Find where the given text appears and provide that cell's center as (x, y) coordinate. 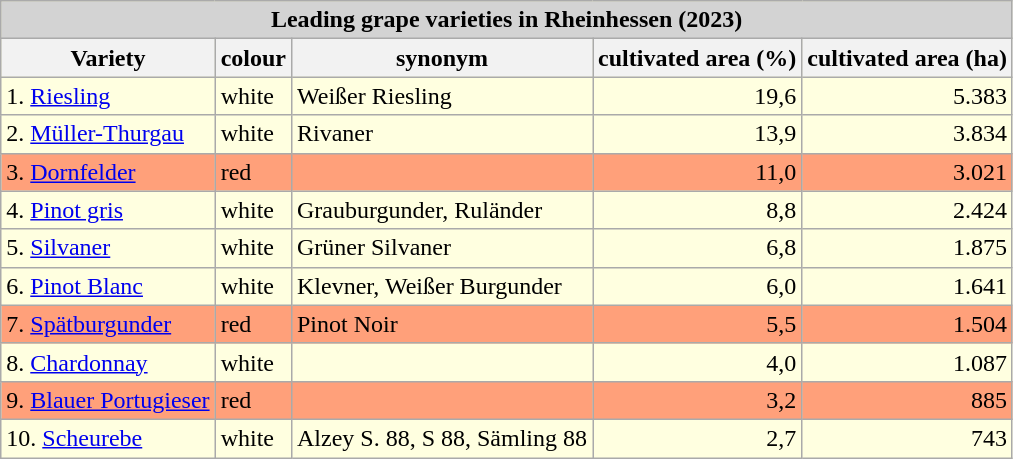
6,0 (698, 286)
3.021 (908, 172)
Klevner, Weißer Burgunder (442, 286)
Weißer Riesling (442, 96)
Alzey S. 88, S 88, Sämling 88 (442, 438)
Rivaner (442, 134)
885 (908, 400)
9. Blauer Portugieser (108, 400)
Variety (108, 58)
8,8 (698, 210)
10. Scheurebe (108, 438)
743 (908, 438)
synonym (442, 58)
1.641 (908, 286)
6. Pinot Blanc (108, 286)
cultivated area (%) (698, 58)
1.087 (908, 362)
1. Riesling (108, 96)
4. Pinot gris (108, 210)
1.504 (908, 324)
5,5 (698, 324)
19,6 (698, 96)
11,0 (698, 172)
5.383 (908, 96)
2,7 (698, 438)
cultivated area (ha) (908, 58)
2. Müller-Thurgau (108, 134)
7. Spätburgunder (108, 324)
3.834 (908, 134)
4,0 (698, 362)
Grauburgunder, Ruländer (442, 210)
1.875 (908, 248)
3. Dornfelder (108, 172)
colour (253, 58)
Pinot Noir (442, 324)
Grüner Silvaner (442, 248)
6,8 (698, 248)
Leading grape varieties in Rheinhessen (2023) (507, 20)
5. Silvaner (108, 248)
8. Chardonnay (108, 362)
2.424 (908, 210)
13,9 (698, 134)
3,2 (698, 400)
